Extract the [X, Y] coordinate from the center of the cell holding the provided text.  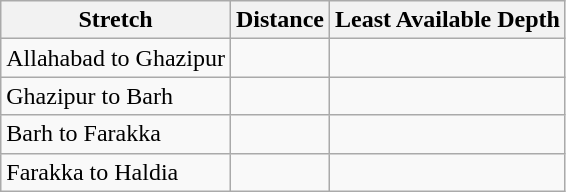
Ghazipur to Barh [116, 96]
Distance [280, 20]
Allahabad to Ghazipur [116, 58]
Farakka to Haldia [116, 172]
Barh to Farakka [116, 134]
Stretch [116, 20]
Least Available Depth [447, 20]
